Capture the cell that displays the provided text and extract its [X, Y] central coordinate. 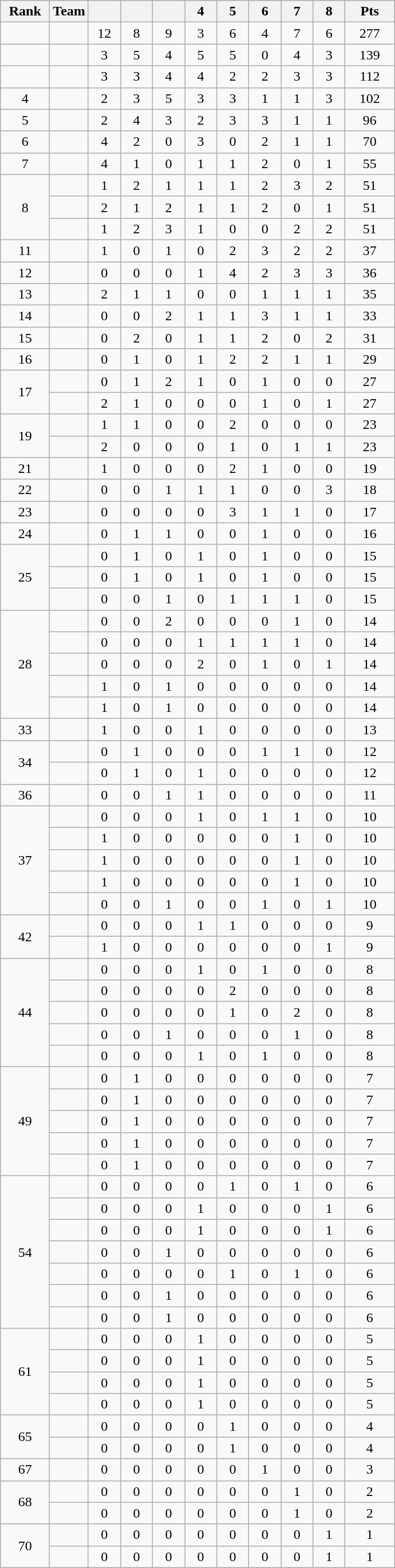
Pts [370, 11]
22 [25, 490]
25 [25, 577]
55 [370, 164]
61 [25, 1372]
65 [25, 1437]
24 [25, 534]
31 [370, 338]
28 [25, 664]
102 [370, 98]
Team [69, 11]
18 [370, 490]
96 [370, 120]
44 [25, 1013]
68 [25, 1502]
42 [25, 936]
34 [25, 762]
277 [370, 33]
112 [370, 77]
29 [370, 360]
Rank [25, 11]
35 [370, 295]
21 [25, 468]
49 [25, 1121]
67 [25, 1470]
54 [25, 1252]
139 [370, 55]
